Capture the cell that displays the provided text and extract its (X, Y) central coordinate. 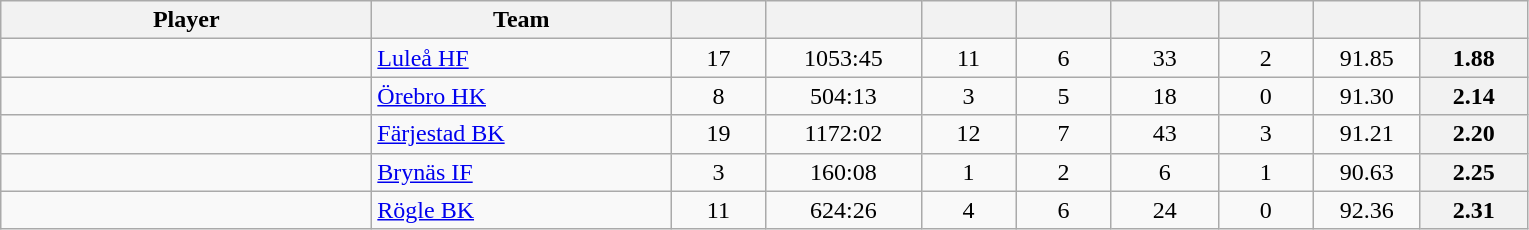
91.85 (1366, 58)
17 (718, 58)
Rögle BK (522, 210)
2.31 (1474, 210)
2.25 (1474, 172)
Brynäs IF (522, 172)
624:26 (844, 210)
Färjestad BK (522, 134)
2.14 (1474, 96)
1172:02 (844, 134)
8 (718, 96)
504:13 (844, 96)
91.30 (1366, 96)
18 (1164, 96)
24 (1164, 210)
160:08 (844, 172)
Luleå HF (522, 58)
2.20 (1474, 134)
Player (186, 20)
92.36 (1366, 210)
Örebro HK (522, 96)
90.63 (1366, 172)
4 (968, 210)
1.88 (1474, 58)
1053:45 (844, 58)
91.21 (1366, 134)
43 (1164, 134)
5 (1064, 96)
19 (718, 134)
7 (1064, 134)
12 (968, 134)
33 (1164, 58)
Team (522, 20)
